Extract the [X, Y] coordinate from the center of the cell holding the provided text.  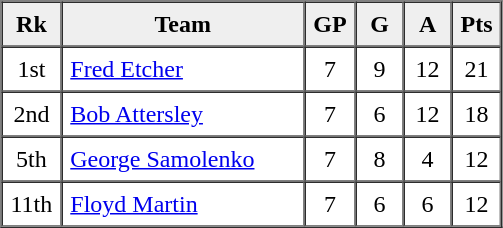
G [380, 24]
11th [32, 204]
Fred Etcher [182, 68]
8 [380, 158]
Bob Attersley [182, 114]
18 [477, 114]
A [428, 24]
Pts [477, 24]
Floyd Martin [182, 204]
Rk [32, 24]
9 [380, 68]
GP [330, 24]
5th [32, 158]
2nd [32, 114]
Team [182, 24]
4 [428, 158]
1st [32, 68]
21 [477, 68]
George Samolenko [182, 158]
